Locate the cell with the specified text and output its (X, Y) center coordinate. 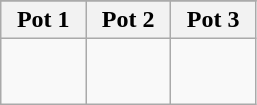
Pot 3 (214, 20)
Pot 1 (44, 20)
Pot 2 (128, 20)
